Find where the given text appears and provide that cell's center as [x, y] coordinate. 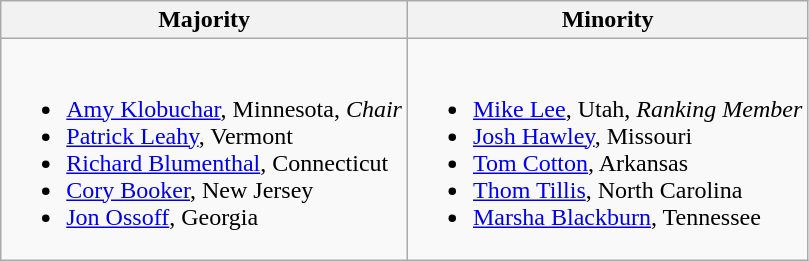
Minority [607, 20]
Amy Klobuchar, Minnesota, ChairPatrick Leahy, VermontRichard Blumenthal, ConnecticutCory Booker, New JerseyJon Ossoff, Georgia [204, 150]
Mike Lee, Utah, Ranking MemberJosh Hawley, MissouriTom Cotton, ArkansasThom Tillis, North CarolinaMarsha Blackburn, Tennessee [607, 150]
Majority [204, 20]
